Determine the [x, y] coordinate at the center of the cell enclosing the given text.  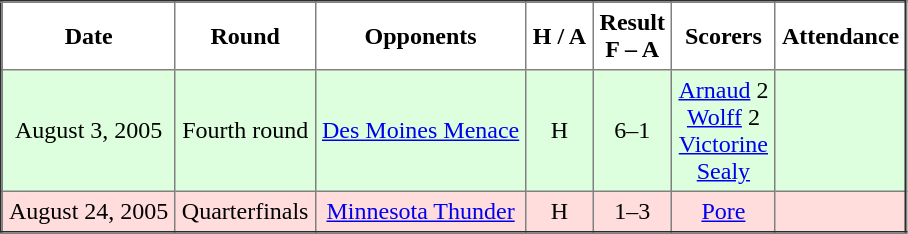
6–1 [632, 131]
Des Moines Menace [420, 131]
H / A [560, 36]
Opponents [420, 36]
August 24, 2005 [89, 212]
Scorers [724, 36]
Arnaud 2 Wolff 2 Victorine Sealy [724, 131]
Minnesota Thunder [420, 212]
ResultF – A [632, 36]
Attendance [841, 36]
Fourth round [245, 131]
August 3, 2005 [89, 131]
Pore [724, 212]
1–3 [632, 212]
Quarterfinals [245, 212]
Date [89, 36]
Round [245, 36]
